Return the [X, Y] coordinate for the center point of the cell that contains the specified text.  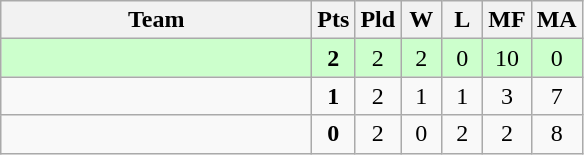
7 [556, 96]
10 [507, 58]
8 [556, 134]
Team [156, 20]
Pld [378, 20]
MF [507, 20]
Pts [334, 20]
W [422, 20]
MA [556, 20]
L [462, 20]
3 [507, 96]
